Output the [X, Y] coordinate of the center of the cell containing the given text.  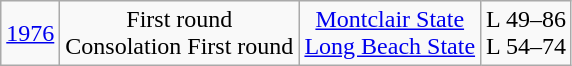
L 49–86L 54–74 [526, 34]
First roundConsolation First round [180, 34]
1976 [30, 34]
Montclair StateLong Beach State [390, 34]
